Return the (x, y) coordinate for the center point of the cell that contains the specified text.  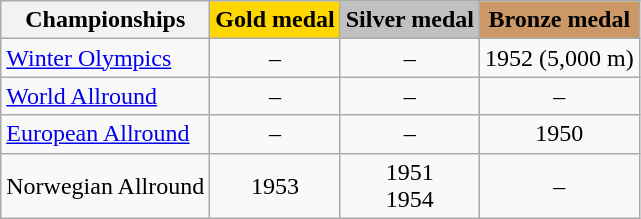
Gold medal (275, 20)
Bronze medal (559, 20)
European Allround (106, 134)
Championships (106, 20)
Silver medal (410, 20)
World Allround (106, 96)
Winter Olympics (106, 58)
1953 (275, 186)
Norwegian Allround (106, 186)
1951 1954 (410, 186)
1952 (5,000 m) (559, 58)
1950 (559, 134)
